Search for the cell housing the specified text and yield its (X, Y) center coordinate. 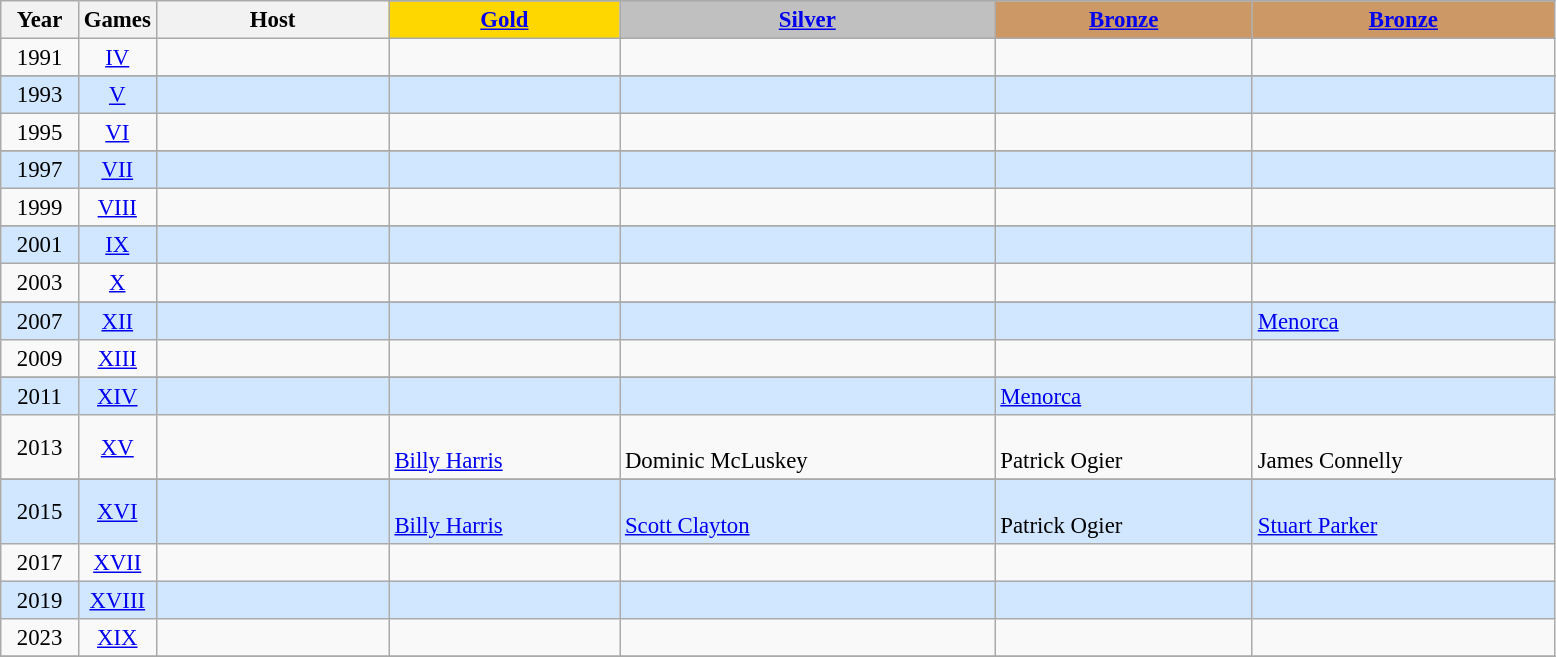
Year (40, 20)
2023 (40, 638)
2001 (40, 245)
2011 (40, 396)
XVIII (117, 600)
Dominic McLuskey (808, 446)
1991 (40, 58)
IX (117, 245)
1995 (40, 133)
James Connelly (1403, 446)
XII (117, 321)
1997 (40, 170)
V (117, 95)
VII (117, 170)
Gold (504, 20)
XIX (117, 638)
Host (272, 20)
2015 (40, 512)
1999 (40, 208)
2009 (40, 358)
X (117, 283)
2017 (40, 563)
XVI (117, 512)
2013 (40, 446)
Silver (808, 20)
XVII (117, 563)
Games (117, 20)
2007 (40, 321)
VIII (117, 208)
Stuart Parker (1403, 512)
XV (117, 446)
2019 (40, 600)
XIII (117, 358)
IV (117, 58)
VI (117, 133)
1993 (40, 95)
Scott Clayton (808, 512)
XIV (117, 396)
2003 (40, 283)
